Identify which cell holds the provided text, then report its [x, y] central coordinate. 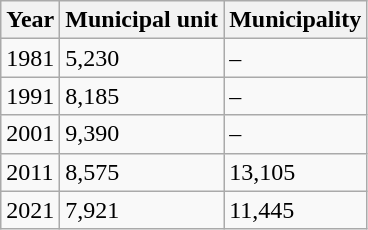
Municipal unit [142, 20]
8,575 [142, 172]
5,230 [142, 58]
1991 [30, 96]
Year [30, 20]
7,921 [142, 210]
2021 [30, 210]
2011 [30, 172]
1981 [30, 58]
9,390 [142, 134]
2001 [30, 134]
Municipality [296, 20]
13,105 [296, 172]
11,445 [296, 210]
8,185 [142, 96]
